Provide the [X, Y] coordinate of the cell's center where the given text is located.  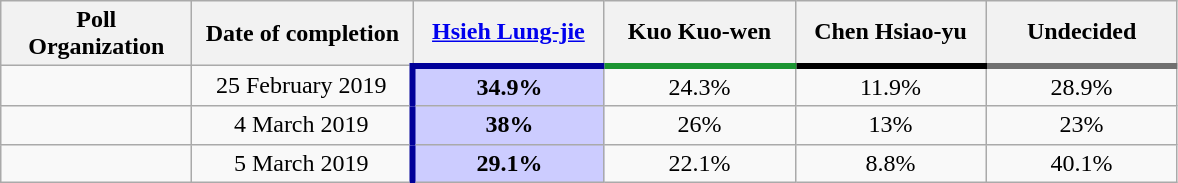
23% [1082, 125]
34.9% [508, 86]
8.8% [890, 163]
4 March 2019 [302, 125]
28.9% [1082, 86]
25 February 2019 [302, 86]
29.1% [508, 163]
Poll Organization [96, 34]
Undecided [1082, 34]
Chen Hsiao-yu [890, 34]
13% [890, 125]
40.1% [1082, 163]
22.1% [700, 163]
38% [508, 125]
24.3% [700, 86]
26% [700, 125]
Kuo Kuo-wen [700, 34]
11.9% [890, 86]
5 March 2019 [302, 163]
Date of completion [302, 34]
Hsieh Lung-jie [508, 34]
